Capture the cell that displays the provided text and extract its (X, Y) central coordinate. 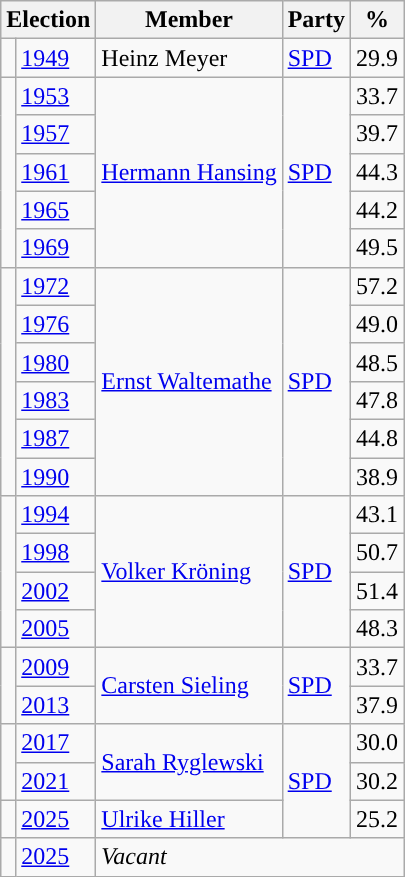
1994 (56, 515)
1949 (56, 58)
Hermann Hansing (189, 172)
1987 (56, 438)
50.7 (378, 553)
1965 (56, 210)
Member (189, 20)
51.4 (378, 591)
44.8 (378, 438)
1983 (56, 400)
2013 (56, 705)
2017 (56, 743)
Party (316, 20)
39.7 (378, 134)
1976 (56, 324)
1953 (56, 96)
1990 (56, 477)
2005 (56, 629)
48.3 (378, 629)
25.2 (378, 819)
1980 (56, 362)
44.2 (378, 210)
Sarah Ryglewski (189, 762)
37.9 (378, 705)
Ulrike Hiller (189, 819)
1972 (56, 286)
49.0 (378, 324)
1961 (56, 172)
57.2 (378, 286)
1969 (56, 248)
2009 (56, 667)
2021 (56, 781)
Heinz Meyer (189, 58)
% (378, 20)
44.3 (378, 172)
Carsten Sieling (189, 686)
30.0 (378, 743)
29.9 (378, 58)
Vacant (250, 857)
48.5 (378, 362)
1998 (56, 553)
30.2 (378, 781)
47.8 (378, 400)
49.5 (378, 248)
Volker Kröning (189, 572)
Ernst Waltemathe (189, 381)
38.9 (378, 477)
1957 (56, 134)
2002 (56, 591)
Election (48, 20)
43.1 (378, 515)
